Return the (X, Y) coordinate for the center point of the cell that contains the specified text.  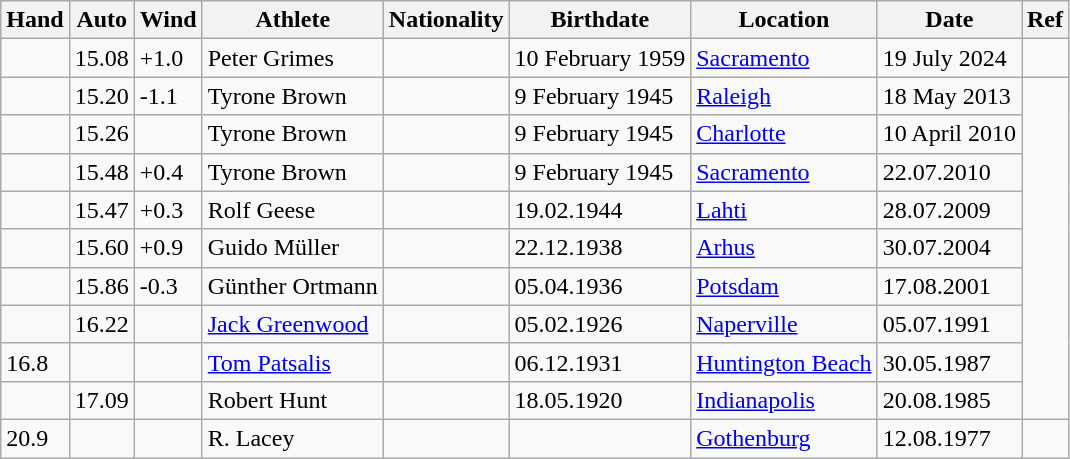
Location (784, 20)
16.8 (35, 362)
19 July 2024 (949, 58)
Indianapolis (784, 400)
20.08.1985 (949, 400)
Athlete (292, 20)
Auto (102, 20)
06.12.1931 (600, 362)
22.12.1938 (600, 248)
-0.3 (168, 286)
-1.1 (168, 96)
18 May 2013 (949, 96)
15.08 (102, 58)
18.05.1920 (600, 400)
15.60 (102, 248)
Huntington Beach (784, 362)
30.05.1987 (949, 362)
28.07.2009 (949, 210)
Guido Müller (292, 248)
+0.3 (168, 210)
22.07.2010 (949, 172)
Birthdate (600, 20)
20.9 (35, 438)
05.07.1991 (949, 324)
Arhus (784, 248)
Jack Greenwood (292, 324)
Nationality (446, 20)
Potsdam (784, 286)
Lahti (784, 210)
05.04.1936 (600, 286)
16.22 (102, 324)
Naperville (784, 324)
Rolf Geese (292, 210)
R. Lacey (292, 438)
Wind (168, 20)
Günther Ortmann (292, 286)
Ref (1046, 20)
17.08.2001 (949, 286)
Hand (35, 20)
05.02.1926 (600, 324)
15.26 (102, 134)
30.07.2004 (949, 248)
Tom Patsalis (292, 362)
15.20 (102, 96)
15.47 (102, 210)
Gothenburg (784, 438)
10 April 2010 (949, 134)
Raleigh (784, 96)
15.86 (102, 286)
Charlotte (784, 134)
+0.4 (168, 172)
10 February 1959 (600, 58)
19.02.1944 (600, 210)
12.08.1977 (949, 438)
17.09 (102, 400)
+1.0 (168, 58)
Date (949, 20)
15.48 (102, 172)
Robert Hunt (292, 400)
Peter Grimes (292, 58)
+0.9 (168, 248)
